Detect which cell encompasses the target text, then output its (X, Y) center coordinate. 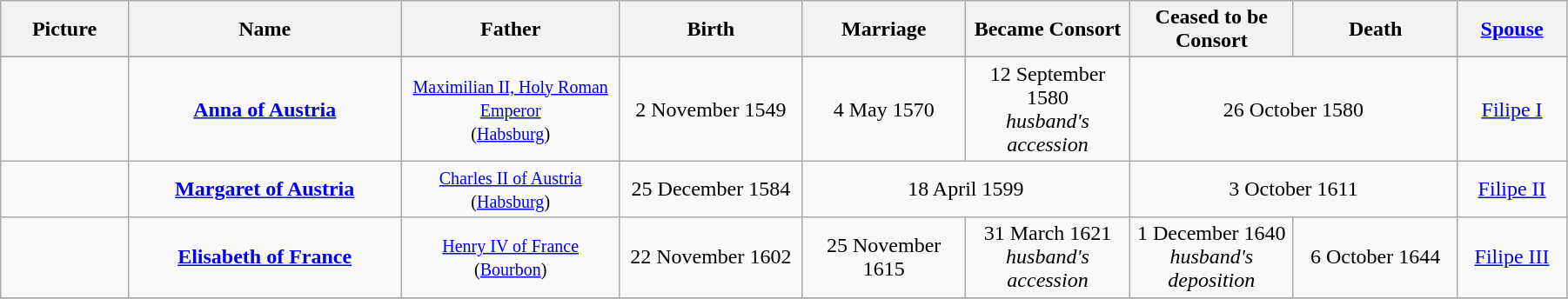
25 December 1584 (710, 189)
Death (1375, 30)
Filipe III (1512, 257)
Maximilian II, Holy Roman Emperor(Habsburg) (510, 110)
Margaret of Austria (265, 189)
Marriage (883, 30)
26 October 1580 (1293, 110)
6 October 1644 (1375, 257)
Became Consort (1048, 30)
31 March 1621husband's accession (1048, 257)
4 May 1570 (883, 110)
22 November 1602 (710, 257)
Elisabeth of France (265, 257)
Filipe I (1512, 110)
12 September 1580husband's accession (1048, 110)
Picture (64, 30)
18 April 1599 (966, 189)
Father (510, 30)
Charles II of Austria(Habsburg) (510, 189)
25 November 1615 (883, 257)
Ceased to be Consort (1211, 30)
Henry IV of France(Bourbon) (510, 257)
Spouse (1512, 30)
2 November 1549 (710, 110)
Name (265, 30)
Anna of Austria (265, 110)
1 December 1640husband's deposition (1211, 257)
Filipe II (1512, 189)
Birth (710, 30)
3 October 1611 (1293, 189)
